Scan for the cell matching the given text and deliver its [x, y] coordinate at center. 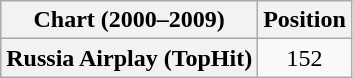
152 [305, 58]
Position [305, 20]
Chart (2000–2009) [130, 20]
Russia Airplay (TopHit) [130, 58]
